For the text-containing cell, return its midpoint in [x, y] coordinate format. 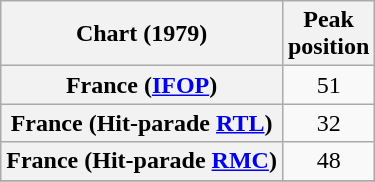
32 [328, 123]
France (IFOP) [142, 85]
51 [328, 85]
Chart (1979) [142, 34]
France (Hit-parade RMC) [142, 161]
France (Hit-parade RTL) [142, 123]
Peakposition [328, 34]
48 [328, 161]
